Determine the (X, Y) coordinate at the center of the cell enclosing the given text.  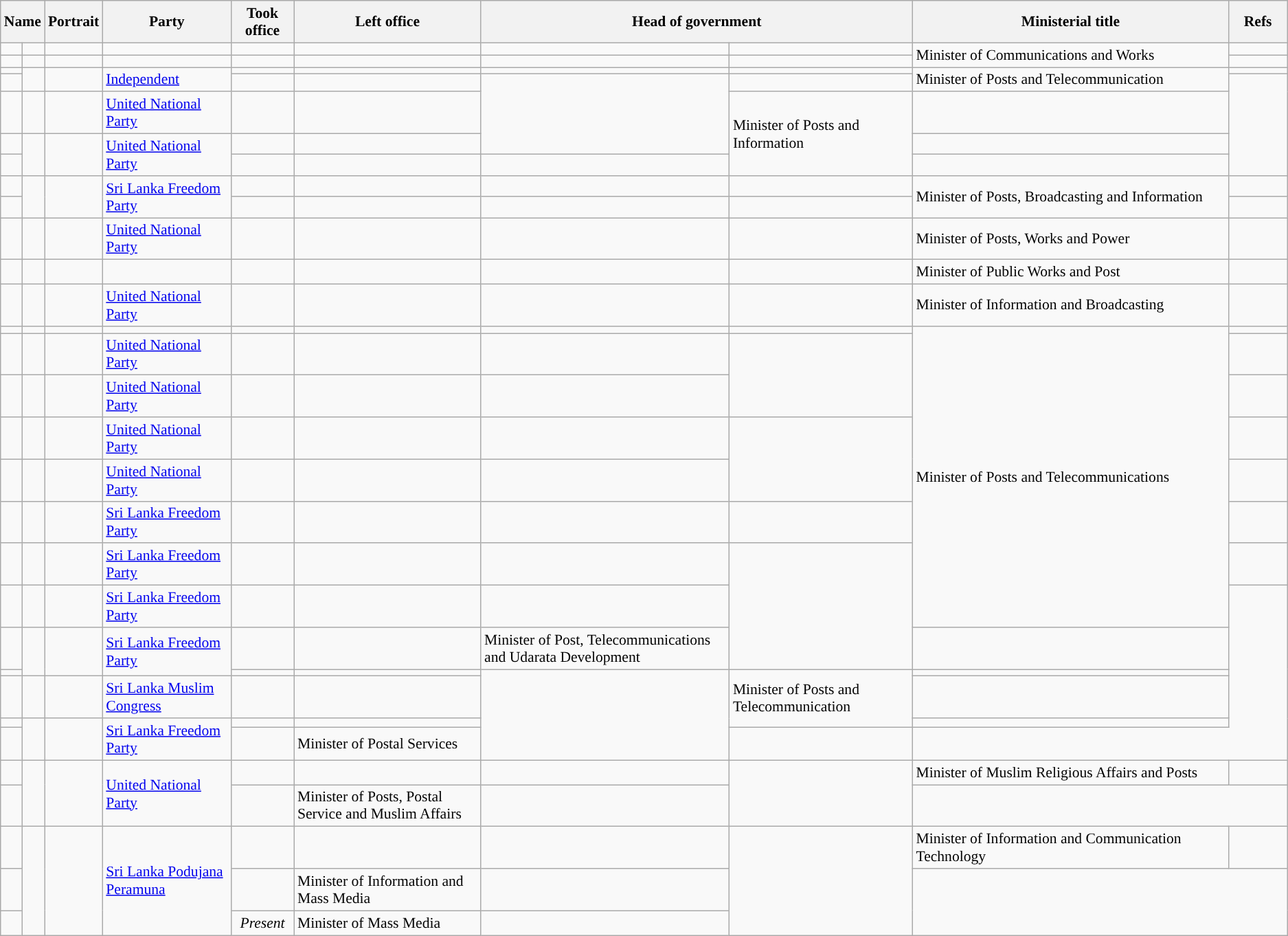
Portrait (74, 22)
Minister of Postal Services (387, 744)
Minister of Posts and Telecommunications (1070, 477)
Name (23, 22)
Minister of Post, Telecommunications and Udarata Development (605, 649)
Sri Lanka Muslim Congress (166, 697)
Minister of Information and Broadcasting (1070, 305)
Left office (387, 22)
Head of government (697, 22)
Party (166, 22)
Ministerial title (1070, 22)
Refs (1258, 22)
Minister of Communications and Works (1070, 55)
Minister of Posts, Postal Service and Muslim Affairs (387, 805)
Minister of Posts, Works and Power (1070, 239)
Sri Lanka Podujana Peramuna (166, 881)
Minister of Information and Communication Technology (1070, 848)
Minister of Mass Media (387, 923)
Minister of Posts, Broadcasting and Information (1070, 197)
Minister of Posts and Information (822, 134)
Minister of Information and Mass Media (387, 889)
Minister of Muslim Religious Affairs and Posts (1070, 772)
Independent (166, 80)
Took office (262, 22)
Minister of Public Works and Post (1070, 272)
Present (262, 923)
